Return (x, y) of the center of cell containing provided text 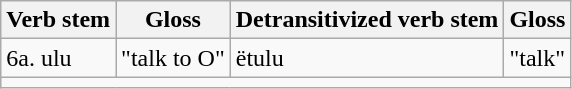
ëtulu (367, 58)
Detransitivized verb stem (367, 20)
Verb stem (58, 20)
"talk" (538, 58)
"talk to O" (174, 58)
6a. ulu (58, 58)
